For the text-containing cell, return its midpoint in [x, y] coordinate format. 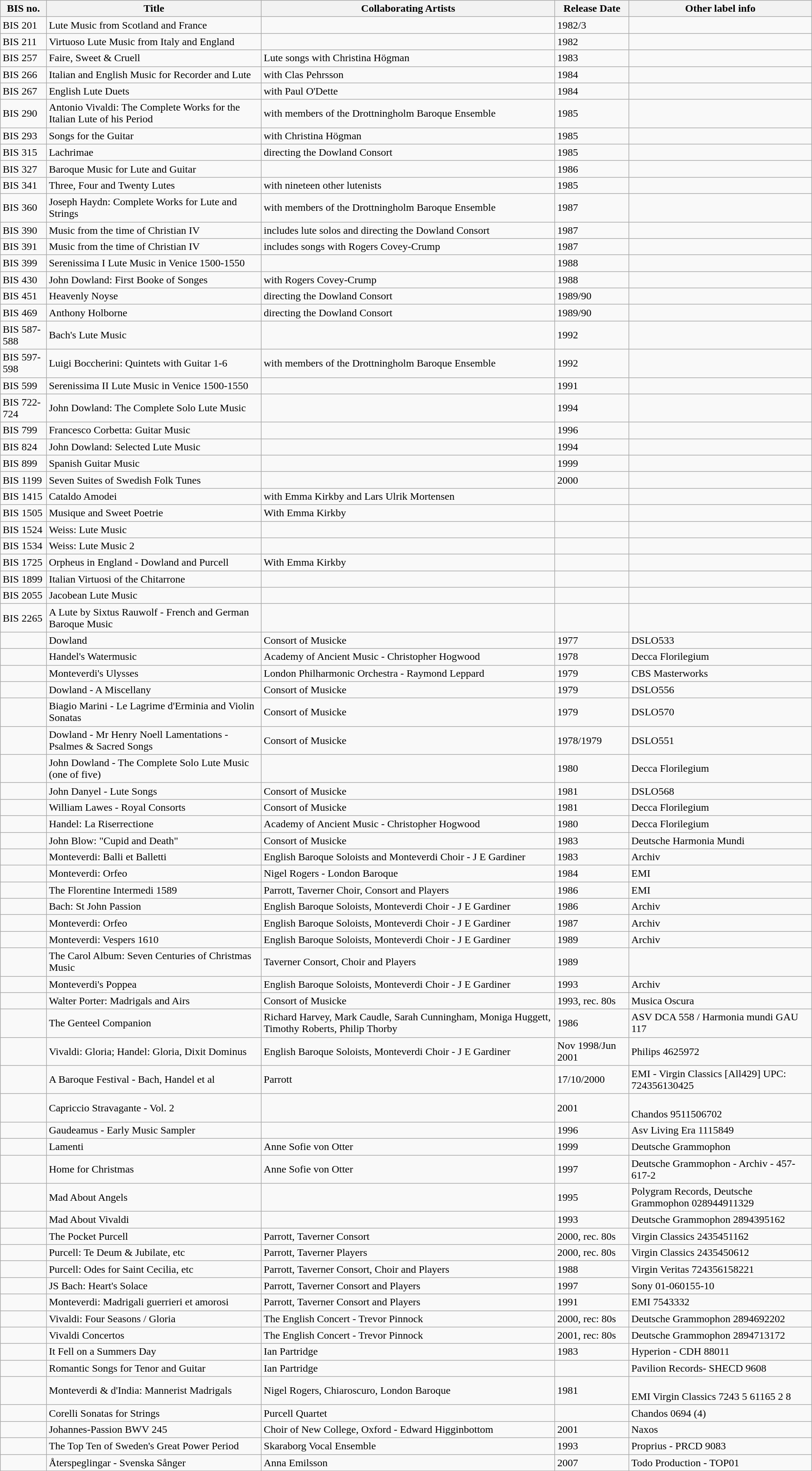
London Philharmonic Orchestra - Raymond Leppard [409, 673]
Musique and Sweet Poetrie [154, 513]
Serenissima II Lute Music in Venice 1500-1550 [154, 386]
Naxos [720, 1429]
Lamenti [154, 1147]
Asv Living Era 1115849 [720, 1130]
CBS Masterworks [720, 673]
BIS 360 [23, 207]
Bach's Lute Music [154, 335]
Home for Christmas [154, 1169]
1982/3 [592, 25]
DSLO568 [720, 791]
BIS 341 [23, 185]
Francesco Corbetta: Guitar Music [154, 430]
BIS 430 [23, 280]
JS Bach: Heart's Solace [154, 1286]
Bach: St John Passion [154, 907]
Parrott [409, 1079]
BIS 391 [23, 247]
with Paul O'Dette [409, 91]
John Dowland: Selected Lute Music [154, 447]
Monteverdi: Vespers 1610 [154, 940]
Three, Four and Twenty Lutes [154, 185]
The Pocket Purcell [154, 1236]
Richard Harvey, Mark Caudle, Sarah Cunningham, Moniga Huggett, Timothy Roberts, Philip Thorby [409, 1023]
Anthony Holborne [154, 313]
Chandos 9511506702 [720, 1108]
The Florentine Intermedi 1589 [154, 890]
Purcell: Odes for Saint Cecilia, etc [154, 1269]
Cataldo Amodei [154, 496]
BIS 2055 [23, 596]
Walter Porter: Madrigals and Airs [154, 1001]
Polygram Records, Deutsche Grammophon 028944911329 [720, 1197]
1993, rec. 80s [592, 1001]
Nov 1998/Jun 2001 [592, 1052]
DSLO533 [720, 640]
Parrott, Taverner Consort, Choir and Players [409, 1269]
BIS no. [23, 9]
Serenissima I Lute Music in Venice 1500-1550 [154, 263]
Romantic Songs for Tenor and Guitar [154, 1368]
BIS 1199 [23, 480]
Virgin Classics 2435450612 [720, 1253]
BIS 799 [23, 430]
Pavilion Records- SHECD 9608 [720, 1368]
Songs for the Guitar [154, 136]
2001, rec: 80s [592, 1335]
The Genteel Companion [154, 1023]
John Dowland - The Complete Solo Lute Music (one of five) [154, 769]
Mad About Vivaldi [154, 1220]
2000 [592, 480]
Italian Virtuosi of the Chitarrone [154, 579]
Nigel Rogers, Chiaroscuro, London Baroque [409, 1391]
BIS 1415 [23, 496]
Choir of New College, Oxford - Edward Higginbottom [409, 1429]
Spanish Guitar Music [154, 463]
Musica Oscura [720, 1001]
Sony 01-060155-10 [720, 1286]
BIS 290 [23, 114]
BIS 267 [23, 91]
BIS 315 [23, 152]
BIS 1505 [23, 513]
Heavenly Noyse [154, 296]
with nineteen other lutenists [409, 185]
Johannes-Passion BWV 245 [154, 1429]
Faire, Sweet & Cruell [154, 58]
Gaudeamus - Early Music Sampler [154, 1130]
ASV DCA 558 / Harmonia mundi GAU 117 [720, 1023]
Collaborating Artists [409, 9]
Deutsche Harmonia Mundi [720, 840]
Corelli Sonatas for Strings [154, 1413]
includes songs with Rogers Covey-Crump [409, 247]
Lachrimae [154, 152]
Purcell Quartet [409, 1413]
BIS 327 [23, 169]
Weiss: Lute Music 2 [154, 546]
Chandos 0694 (4) [720, 1413]
The Carol Album: Seven Centuries of Christmas Music [154, 962]
Italian and English Music for Recorder and Lute [154, 75]
Proprius - PRCD 9083 [720, 1446]
Monteverdi's Ulysses [154, 673]
1995 [592, 1197]
Deutsche Grammophon - Archiv - 457-617-2 [720, 1169]
John Dowland: First Booke of Songes [154, 280]
2007 [592, 1462]
Hyperion - CDH 88011 [720, 1352]
with Clas Pehrsson [409, 75]
DSLO570 [720, 712]
Seven Suites of Swedish Folk Tunes [154, 480]
BIS 201 [23, 25]
BIS 899 [23, 463]
17/10/2000 [592, 1079]
BIS 599 [23, 386]
EMI 7543332 [720, 1302]
BIS 1725 [23, 563]
A Lute by Sixtus Rauwolf - French and German Baroque Music [154, 618]
Parrott, Taverner Consort [409, 1236]
BIS 1524 [23, 530]
Dowland - A Miscellany [154, 690]
Dowland - Mr Henry Noell Lamentations - Psalmes & Sacred Songs [154, 740]
BIS 2265 [23, 618]
EMI - Virgin Classics [All429] UPC: 724356130425 [720, 1079]
Joseph Haydn: Complete Works for Lute and Strings [154, 207]
Antonio Vivaldi: The Complete Works for the Italian Lute of his Period [154, 114]
Monteverdi: Madrigali guerrieri et amorosi [154, 1302]
BIS 587-588 [23, 335]
includes lute solos and directing the Dowland Consort [409, 230]
Monteverdi: Balli et Balletti [154, 857]
John Dowland: The Complete Solo Lute Music [154, 408]
BIS 266 [23, 75]
Virtuoso Lute Music from Italy and England [154, 42]
Lute songs with Christina Högman [409, 58]
Deutsche Grammophon 2894692202 [720, 1319]
Skaraborg Vocal Ensemble [409, 1446]
Weiss: Lute Music [154, 530]
Handel: La Riserrectione [154, 824]
English Baroque Soloists and Monteverdi Choir - J E Gardiner [409, 857]
Baroque Music for Lute and Guitar [154, 169]
Virgin Veritas 724356158221 [720, 1269]
BIS 399 [23, 263]
Vivaldi: Four Seasons / Gloria [154, 1319]
Jacobean Lute Music [154, 596]
Purcell: Te Deum & Jubilate, etc [154, 1253]
Orpheus in England - Dowland and Purcell [154, 563]
Deutsche Grammophon 2894713172 [720, 1335]
Monteverdi & d'India: Mannerist Madrigals [154, 1391]
1978 [592, 657]
EMI Virgin Classics 7243 5 61165 2 8 [720, 1391]
DSLO556 [720, 690]
Todo Production - TOP01 [720, 1462]
Deutsche Grammophon [720, 1147]
with Rogers Covey-Crump [409, 280]
BIS 469 [23, 313]
Återspeglingar - Svenska Sånger [154, 1462]
Lute Music from Scotland and France [154, 25]
BIS 597-598 [23, 364]
Release Date [592, 9]
Biagio Marini - Le Lagrime d'Erminia and Violin Sonatas [154, 712]
Luigi Boccherini: Quintets with Guitar 1-6 [154, 364]
with Emma Kirkby and Lars Ulrik Mortensen [409, 496]
BIS 257 [23, 58]
1978/1979 [592, 740]
Deutsche Grammophon 2894395162 [720, 1220]
William Lawes - Royal Consorts [154, 807]
Other label info [720, 9]
It Fell on a Summers Day [154, 1352]
John Danyel - Lute Songs [154, 791]
DSLO551 [720, 740]
BIS 451 [23, 296]
Capriccio Stravagante - Vol. 2 [154, 1108]
Virgin Classics 2435451162 [720, 1236]
Vivaldi: Gloria; Handel: Gloria, Dixit Dominus [154, 1052]
Philips 4625972 [720, 1052]
BIS 390 [23, 230]
Handel's Watermusic [154, 657]
BIS 293 [23, 136]
BIS 824 [23, 447]
2000, rec: 80s [592, 1319]
Parrott, Taverner Choir, Consort and Players [409, 890]
with Christina Högman [409, 136]
The Top Ten of Sweden's Great Power Period [154, 1446]
Monteverdi's Poppea [154, 984]
Mad About Angels [154, 1197]
Parrott, Taverner Players [409, 1253]
John Blow: "Cupid and Death" [154, 840]
English Lute Duets [154, 91]
BIS 1534 [23, 546]
Taverner Consort, Choir and Players [409, 962]
BIS 211 [23, 42]
Title [154, 9]
1982 [592, 42]
A Baroque Festival - Bach, Handel et al [154, 1079]
BIS 722-724 [23, 408]
1977 [592, 640]
BIS 1899 [23, 579]
Dowland [154, 640]
Nigel Rogers - London Baroque [409, 874]
Vivaldi Concertos [154, 1335]
Anna Emilsson [409, 1462]
